Return (X, Y) of the center of cell containing provided text 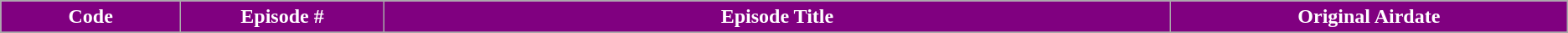
Original Airdate (1369, 17)
Episode Title (777, 17)
Episode # (283, 17)
Code (90, 17)
